Locate the cell with the specified text and output its (x, y) center coordinate. 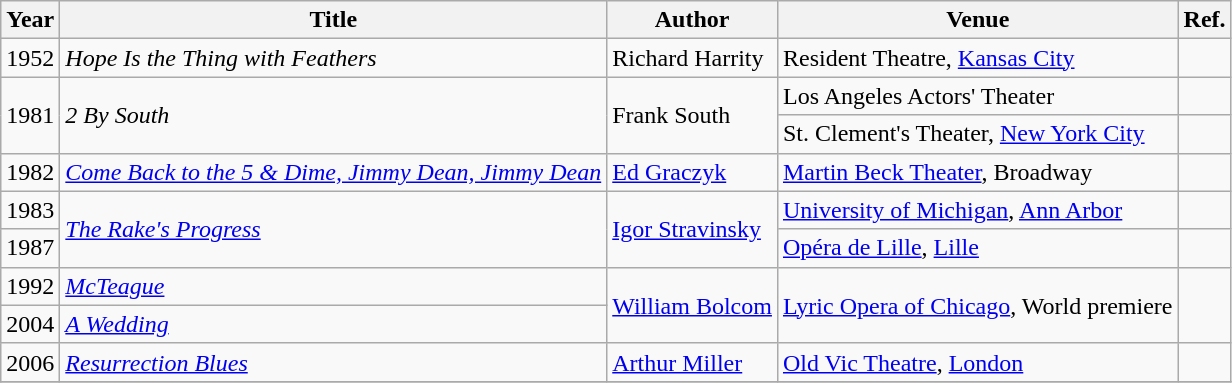
Resident Theatre, Kansas City (978, 58)
2 By South (334, 115)
Venue (978, 20)
Arthur Miller (692, 362)
Igor Stravinsky (692, 229)
Come Back to the 5 & Dime, Jimmy Dean, Jimmy Dean (334, 172)
Frank South (692, 115)
University of Michigan, Ann Arbor (978, 210)
Los Angeles Actors' Theater (978, 96)
Ed Graczyk (692, 172)
William Bolcom (692, 305)
1992 (30, 286)
Old Vic Theatre, London (978, 362)
Resurrection Blues (334, 362)
Martin Beck Theater, Broadway (978, 172)
Hope Is the Thing with Feathers (334, 58)
The Rake's Progress (334, 229)
Title (334, 20)
McTeague (334, 286)
2006 (30, 362)
Author (692, 20)
1987 (30, 248)
Lyric Opera of Chicago, World premiere (978, 305)
2004 (30, 324)
Ref. (1204, 20)
Opéra de Lille, Lille (978, 248)
St. Clement's Theater, New York City (978, 134)
Year (30, 20)
1981 (30, 115)
1982 (30, 172)
1952 (30, 58)
1983 (30, 210)
A Wedding (334, 324)
Richard Harrity (692, 58)
